Locate the cell with the specified text and output its (x, y) center coordinate. 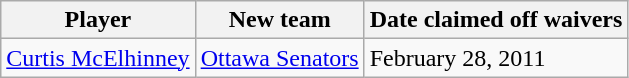
Curtis McElhinney (98, 58)
Date claimed off waivers (496, 20)
February 28, 2011 (496, 58)
New team (280, 20)
Player (98, 20)
Ottawa Senators (280, 58)
